Locate the cell with the specified text and output its (X, Y) center coordinate. 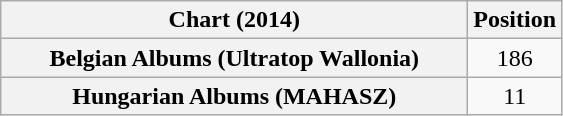
11 (515, 96)
Position (515, 20)
186 (515, 58)
Hungarian Albums (MAHASZ) (234, 96)
Belgian Albums (Ultratop Wallonia) (234, 58)
Chart (2014) (234, 20)
